Return [X, Y] of the center of cell containing provided text 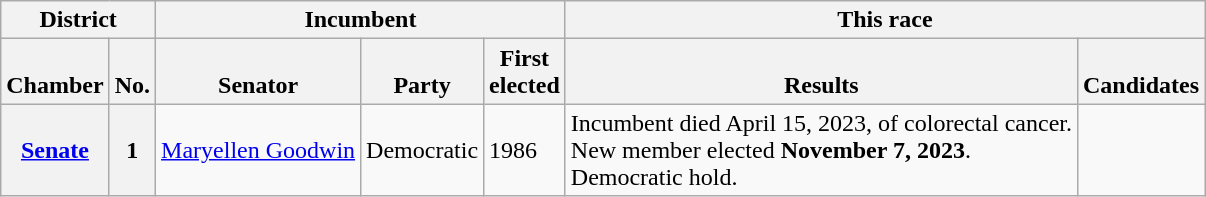
Maryellen Goodwin [258, 150]
Firstelected [525, 72]
1986 [525, 150]
Party [422, 72]
Chamber [55, 72]
District [78, 20]
1 [132, 150]
Candidates [1140, 72]
No. [132, 72]
Incumbent [361, 20]
Results [821, 72]
This race [884, 20]
Democratic [422, 150]
Senator [258, 72]
Incumbent died April 15, 2023, of colorectal cancer.New member elected November 7, 2023.Democratic hold. [821, 150]
Senate [55, 150]
